Capture the cell that displays the provided text and extract its (X, Y) central coordinate. 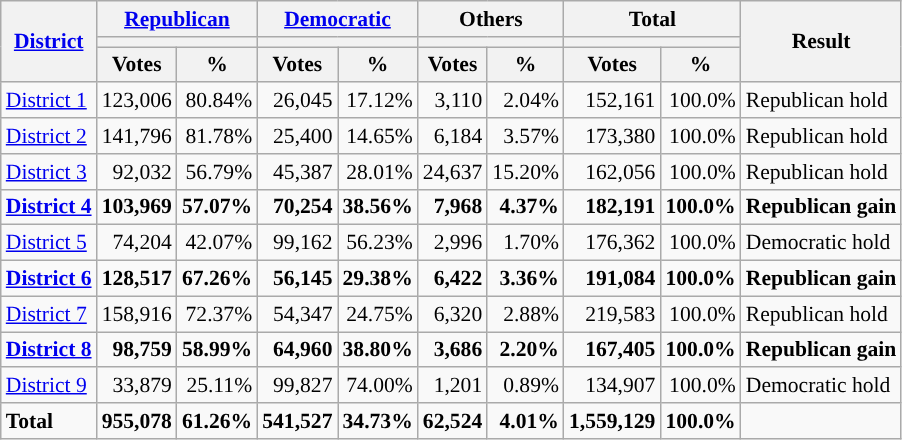
14.65% (378, 136)
District 2 (49, 136)
District 1 (49, 101)
34.73% (378, 421)
3.57% (526, 136)
72.37% (217, 314)
80.84% (217, 101)
28.01% (378, 172)
955,078 (137, 421)
74,204 (137, 243)
District 7 (49, 314)
219,583 (612, 314)
25.11% (217, 386)
167,405 (612, 350)
92,032 (137, 172)
29.38% (378, 279)
45,387 (297, 172)
173,380 (612, 136)
81.78% (217, 136)
District 5 (49, 243)
103,969 (137, 207)
District 9 (49, 386)
152,161 (612, 101)
99,162 (297, 243)
42.07% (217, 243)
74.00% (378, 386)
Republican (178, 19)
191,084 (612, 279)
141,796 (137, 136)
33,879 (137, 386)
70,254 (297, 207)
62,524 (452, 421)
1,201 (452, 386)
99,827 (297, 386)
Result (822, 42)
98,759 (137, 350)
64,960 (297, 350)
0.89% (526, 386)
4.01% (526, 421)
67.26% (217, 279)
2.04% (526, 101)
2,996 (452, 243)
56,145 (297, 279)
District (49, 42)
4.37% (526, 207)
1,559,129 (612, 421)
176,362 (612, 243)
56.79% (217, 172)
Others (491, 19)
26,045 (297, 101)
3.36% (526, 279)
15.20% (526, 172)
District 4 (49, 207)
District 3 (49, 172)
128,517 (137, 279)
25,400 (297, 136)
182,191 (612, 207)
541,527 (297, 421)
6,320 (452, 314)
3,110 (452, 101)
7,968 (452, 207)
38.80% (378, 350)
57.07% (217, 207)
134,907 (612, 386)
61.26% (217, 421)
58.99% (217, 350)
1.70% (526, 243)
6,422 (452, 279)
158,916 (137, 314)
123,006 (137, 101)
38.56% (378, 207)
24,637 (452, 172)
District 6 (49, 279)
56.23% (378, 243)
3,686 (452, 350)
2.88% (526, 314)
2.20% (526, 350)
17.12% (378, 101)
District 8 (49, 350)
162,056 (612, 172)
6,184 (452, 136)
Democratic (338, 19)
24.75% (378, 314)
54,347 (297, 314)
